Locate the cell with the specified text and output its (X, Y) center coordinate. 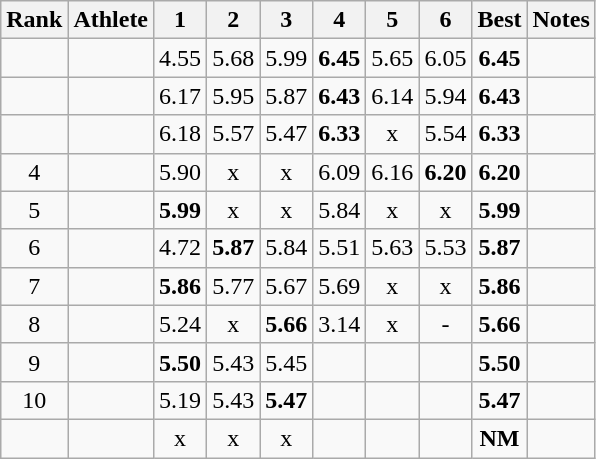
5.24 (180, 324)
5.19 (180, 400)
10 (34, 400)
NM (500, 438)
7 (34, 286)
Best (500, 20)
5.53 (446, 248)
Rank (34, 20)
5.57 (234, 134)
5.67 (286, 286)
5.94 (446, 96)
6.17 (180, 96)
9 (34, 362)
5.54 (446, 134)
Athlete (111, 20)
6.09 (340, 172)
Notes (561, 20)
5.68 (234, 58)
6.05 (446, 58)
5.51 (340, 248)
- (446, 324)
1 (180, 20)
4.72 (180, 248)
6.14 (392, 96)
6.18 (180, 134)
5.63 (392, 248)
3 (286, 20)
5.69 (340, 286)
4.55 (180, 58)
8 (34, 324)
5.77 (234, 286)
5.45 (286, 362)
6.16 (392, 172)
5.95 (234, 96)
5.90 (180, 172)
3.14 (340, 324)
5.65 (392, 58)
2 (234, 20)
